Determine the (X, Y) coordinate at the center of the cell enclosing the given text.  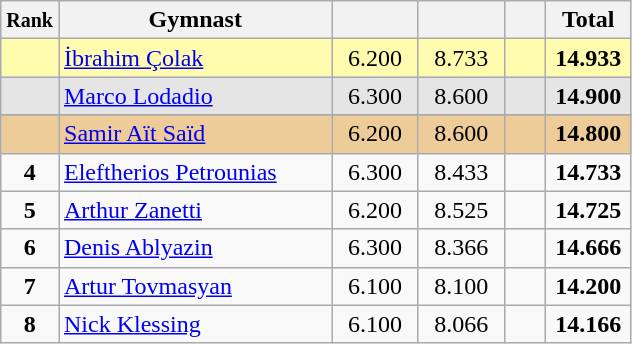
Marco Lodadio (195, 96)
8.525 (461, 210)
14.733 (588, 172)
14.200 (588, 286)
14.800 (588, 134)
14.900 (588, 96)
8.733 (461, 58)
Total (588, 20)
Gymnast (195, 20)
Rank (30, 20)
Arthur Zanetti (195, 210)
4 (30, 172)
7 (30, 286)
14.933 (588, 58)
8.066 (461, 324)
Samir Aït Saïd (195, 134)
6 (30, 248)
Eleftherios Petrounias (195, 172)
Nick Klessing (195, 324)
8.100 (461, 286)
14.725 (588, 210)
14.666 (588, 248)
Artur Tovmasyan (195, 286)
Denis Ablyazin (195, 248)
8.433 (461, 172)
14.166 (588, 324)
İbrahim Çolak (195, 58)
8 (30, 324)
8.366 (461, 248)
5 (30, 210)
